From the cell containing the given text, extract its center point as [x, y] coordinate. 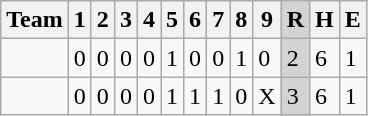
X [267, 96]
4 [148, 20]
5 [172, 20]
7 [218, 20]
R [295, 20]
Team [35, 20]
E [352, 20]
8 [242, 20]
9 [267, 20]
H [325, 20]
